Extract the (x, y) coordinate from the center of the cell holding the provided text.  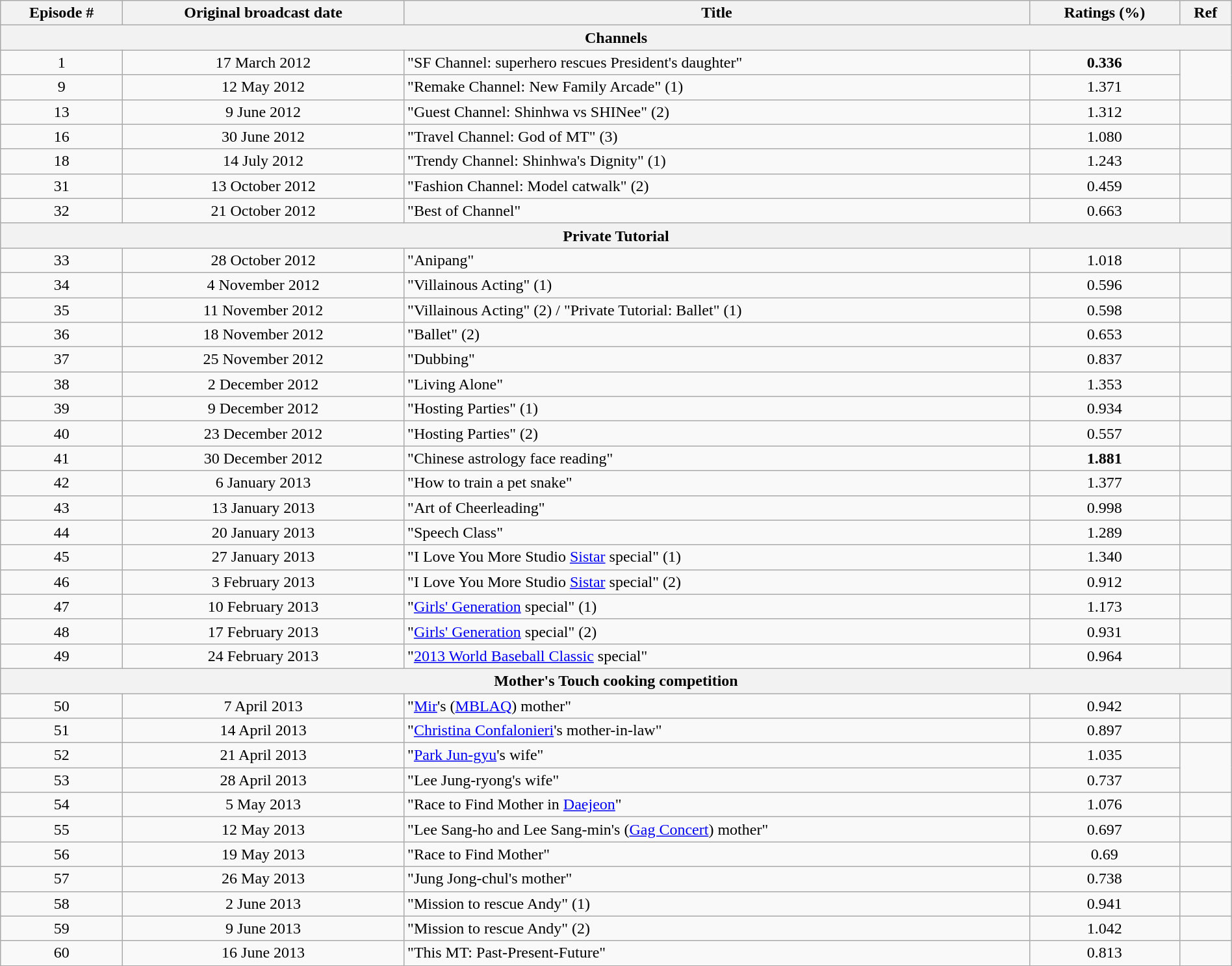
10 February 2013 (264, 607)
3 February 2013 (264, 582)
4 November 2012 (264, 285)
59 (62, 928)
Ref (1205, 13)
"Remake Channel: New Family Arcade" (1) (717, 87)
16 June 2013 (264, 953)
34 (62, 285)
Title (717, 13)
0.897 (1105, 731)
"Living Alone" (717, 384)
1.080 (1105, 137)
Original broadcast date (264, 13)
"Anipang" (717, 260)
33 (62, 260)
37 (62, 359)
2 December 2012 (264, 384)
"Lee Sang-ho and Lee Sang-min's (Gag Concert) mother" (717, 829)
48 (62, 631)
"Chinese astrology face reading" (717, 458)
"Fashion Channel: Model catwalk" (2) (717, 186)
"Guest Channel: Shinhwa vs SHINee" (2) (717, 112)
39 (62, 409)
"I Love You More Studio Sistar special" (2) (717, 582)
13 January 2013 (264, 508)
0.912 (1105, 582)
0.738 (1105, 879)
1.340 (1105, 557)
0.697 (1105, 829)
46 (62, 582)
"Girls' Generation special" (2) (717, 631)
13 October 2012 (264, 186)
56 (62, 854)
18 November 2012 (264, 335)
"Hosting Parties" (2) (717, 434)
"Ballet" (2) (717, 335)
31 (62, 186)
"Art of Cheerleading" (717, 508)
1.173 (1105, 607)
47 (62, 607)
0.557 (1105, 434)
1.371 (1105, 87)
1.035 (1105, 755)
36 (62, 335)
"Best of Channel" (717, 211)
1.018 (1105, 260)
27 January 2013 (264, 557)
50 (62, 705)
1.377 (1105, 483)
55 (62, 829)
"Christina Confalonieri's mother-in-law" (717, 731)
60 (62, 953)
"Lee Jung-ryong's wife" (717, 780)
11 November 2012 (264, 310)
0.459 (1105, 186)
32 (62, 211)
"Speech Class" (717, 532)
0.737 (1105, 780)
0.596 (1105, 285)
38 (62, 384)
0.837 (1105, 359)
Mother's Touch cooking competition (616, 681)
14 July 2012 (264, 161)
1.042 (1105, 928)
1.289 (1105, 532)
18 (62, 161)
9 June 2012 (264, 112)
41 (62, 458)
23 December 2012 (264, 434)
17 March 2012 (264, 62)
42 (62, 483)
Episode # (62, 13)
43 (62, 508)
"SF Channel: superhero rescues President's daughter" (717, 62)
0.598 (1105, 310)
0.941 (1105, 904)
12 May 2013 (264, 829)
"Mission to rescue Andy" (2) (717, 928)
2 June 2013 (264, 904)
6 January 2013 (264, 483)
"Girls' Generation special" (1) (717, 607)
52 (62, 755)
30 June 2012 (264, 137)
"Dubbing" (717, 359)
0.663 (1105, 211)
45 (62, 557)
16 (62, 137)
26 May 2013 (264, 879)
0.934 (1105, 409)
"This MT: Past-Present-Future" (717, 953)
1.312 (1105, 112)
53 (62, 780)
5 May 2013 (264, 805)
51 (62, 731)
"Race to Find Mother in Daejeon" (717, 805)
0.69 (1105, 854)
24 February 2013 (264, 656)
19 May 2013 (264, 854)
7 April 2013 (264, 705)
35 (62, 310)
9 (62, 87)
44 (62, 532)
1.076 (1105, 805)
20 January 2013 (264, 532)
28 April 2013 (264, 780)
"I Love You More Studio Sistar special" (1) (717, 557)
25 November 2012 (264, 359)
1 (62, 62)
14 April 2013 (264, 731)
Channels (616, 38)
9 December 2012 (264, 409)
"Mir's (MBLAQ) mother" (717, 705)
0.653 (1105, 335)
0.813 (1105, 953)
0.964 (1105, 656)
58 (62, 904)
21 October 2012 (264, 211)
30 December 2012 (264, 458)
0.942 (1105, 705)
0.336 (1105, 62)
"How to train a pet snake" (717, 483)
"Park Jun-gyu's wife" (717, 755)
17 February 2013 (264, 631)
"Jung Jong-chul's mother" (717, 879)
"Mission to rescue Andy" (1) (717, 904)
"Travel Channel: God of MT" (3) (717, 137)
"2013 World Baseball Classic special" (717, 656)
49 (62, 656)
54 (62, 805)
9 June 2013 (264, 928)
"Trendy Channel: Shinhwa's Dignity" (1) (717, 161)
40 (62, 434)
1.243 (1105, 161)
28 October 2012 (264, 260)
0.998 (1105, 508)
0.931 (1105, 631)
57 (62, 879)
1.881 (1105, 458)
Private Tutorial (616, 235)
"Villainous Acting" (1) (717, 285)
"Villainous Acting" (2) / "Private Tutorial: Ballet" (1) (717, 310)
Ratings (%) (1105, 13)
"Race to Find Mother" (717, 854)
12 May 2012 (264, 87)
13 (62, 112)
21 April 2013 (264, 755)
1.353 (1105, 384)
"Hosting Parties" (1) (717, 409)
